Determine the [x, y] coordinate at the center of the cell enclosing the given text.  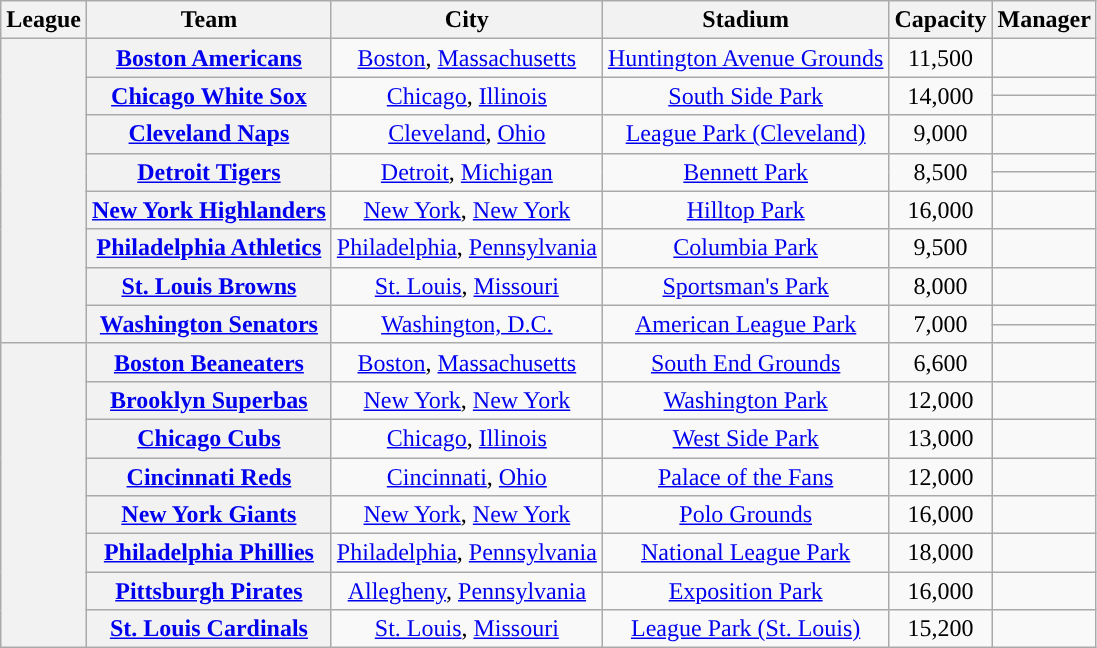
Palace of the Fans [746, 477]
South End Grounds [746, 362]
League [44, 20]
Huntington Avenue Grounds [746, 58]
League Park (St. Louis) [746, 629]
Allegheny, Pennsylvania [466, 591]
Chicago White Sox [208, 96]
8,500 [940, 172]
6,600 [940, 362]
Brooklyn Superbas [208, 400]
National League Park [746, 553]
Manager [1044, 20]
League Park (Cleveland) [746, 134]
Washington Park [746, 400]
New York Highlanders [208, 210]
Washington, D.C. [466, 324]
Detroit, Michigan [466, 172]
Columbia Park [746, 248]
Cincinnati, Ohio [466, 477]
13,000 [940, 438]
9,000 [940, 134]
Cincinnati Reds [208, 477]
Hilltop Park [746, 210]
Cleveland Naps [208, 134]
7,000 [940, 324]
Polo Grounds [746, 515]
Sportsman's Park [746, 286]
South Side Park [746, 96]
Detroit Tigers [208, 172]
11,500 [940, 58]
St. Louis Cardinals [208, 629]
West Side Park [746, 438]
St. Louis Browns [208, 286]
14,000 [940, 96]
Bennett Park [746, 172]
Cleveland, Ohio [466, 134]
Capacity [940, 20]
Philadelphia Athletics [208, 248]
City [466, 20]
Exposition Park [746, 591]
Pittsburgh Pirates [208, 591]
Boston Americans [208, 58]
Team [208, 20]
American League Park [746, 324]
Boston Beaneaters [208, 362]
9,500 [940, 248]
15,200 [940, 629]
8,000 [940, 286]
Stadium [746, 20]
New York Giants [208, 515]
Washington Senators [208, 324]
Philadelphia Phillies [208, 553]
Chicago Cubs [208, 438]
18,000 [940, 553]
